Identify which cell holds the provided text, then report its (x, y) central coordinate. 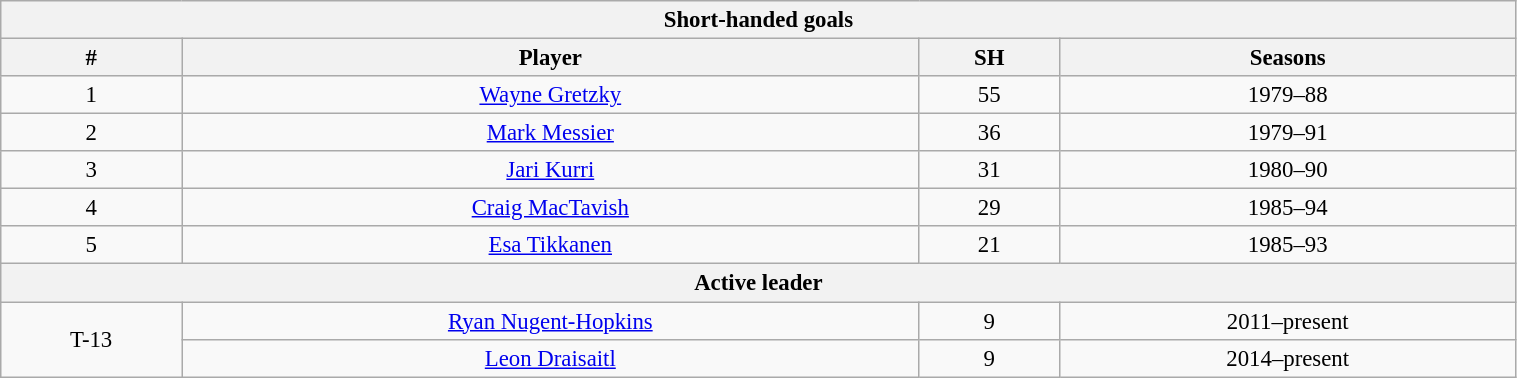
Short-handed goals (758, 20)
4 (92, 208)
1 (92, 95)
Leon Draisaitl (550, 358)
Player (550, 58)
Jari Kurri (550, 170)
31 (989, 170)
5 (92, 245)
# (92, 58)
Wayne Gretzky (550, 95)
2014–present (1288, 358)
1979–88 (1288, 95)
Craig MacTavish (550, 208)
21 (989, 245)
29 (989, 208)
2 (92, 133)
T-13 (92, 340)
3 (92, 170)
Mark Messier (550, 133)
55 (989, 95)
1980–90 (1288, 170)
1985–94 (1288, 208)
1985–93 (1288, 245)
Active leader (758, 283)
Seasons (1288, 58)
Ryan Nugent-Hopkins (550, 321)
2011–present (1288, 321)
SH (989, 58)
1979–91 (1288, 133)
Esa Tikkanen (550, 245)
36 (989, 133)
